Locate the cell with the specified text and output its (X, Y) center coordinate. 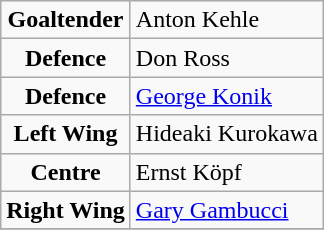
Don Ross (226, 58)
Right Wing (66, 210)
George Konik (226, 96)
Anton Kehle (226, 20)
Goaltender (66, 20)
Centre (66, 172)
Ernst Köpf (226, 172)
Hideaki Kurokawa (226, 134)
Left Wing (66, 134)
Gary Gambucci (226, 210)
